Pinpoint the cell where the given text exists, returning its [X, Y] midpoint coordinate. 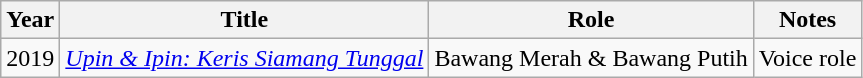
Role [591, 20]
Bawang Merah & Bawang Putih [591, 58]
2019 [30, 58]
Notes [808, 20]
Upin & Ipin: Keris Siamang Tunggal [244, 58]
Voice role [808, 58]
Title [244, 20]
Year [30, 20]
